Identify which cell holds the provided text, then report its (x, y) central coordinate. 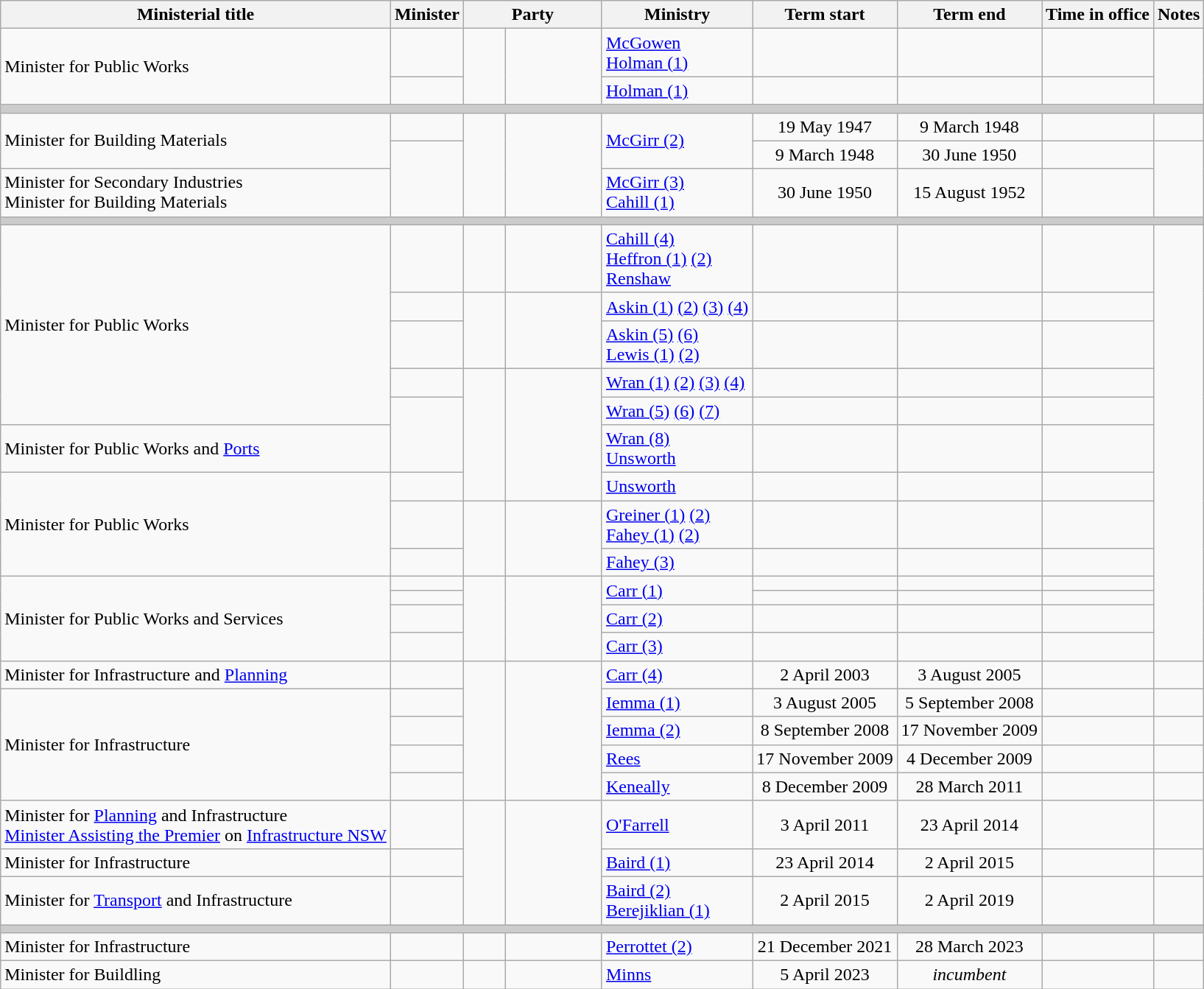
Minister for Buildling (196, 975)
Ministry (677, 15)
Term end (969, 15)
8 September 2008 (825, 731)
Minister for Building Materials (196, 141)
3 April 2011 (825, 825)
2 April 2003 (825, 675)
Minister for Infrastructure and Planning (196, 675)
19 May 1947 (825, 127)
Term start (825, 15)
Minister for Transport and Infrastructure (196, 900)
Askin (5) (6)Lewis (1) (2) (677, 345)
Greiner (1) (2)Fahey (1) (2) (677, 524)
Notes (1178, 15)
Cahill (4)Heffron (1) (2)Renshaw (677, 258)
Party (532, 15)
Iemma (1) (677, 703)
28 March 2023 (969, 947)
Holman (1) (677, 91)
2 April 2019 (969, 900)
Time in office (1098, 15)
McGirr (3)Cahill (1) (677, 193)
5 April 2023 (825, 975)
Wran (1) (2) (3) (4) (677, 382)
Minister for Public Works and Services (196, 619)
Baird (1) (677, 862)
Minister for Planning and InfrastructureMinister Assisting the Premier on Infrastructure NSW (196, 825)
incumbent (969, 975)
Iemma (2) (677, 731)
Wran (5) (6) (7) (677, 410)
Perrottet (2) (677, 947)
28 March 2011 (969, 786)
Minister for Secondary IndustriesMinister for Building Materials (196, 193)
Unsworth (677, 487)
Carr (1) (677, 591)
Fahey (3) (677, 563)
Carr (4) (677, 675)
O'Farrell (677, 825)
Minister (427, 15)
Askin (1) (2) (3) (4) (677, 306)
15 August 1952 (969, 193)
Keneally (677, 786)
McGowenHolman (1) (677, 53)
5 September 2008 (969, 703)
Wran (8)Unsworth (677, 449)
8 December 2009 (825, 786)
Minns (677, 975)
Minister for Public Works and Ports (196, 449)
21 December 2021 (825, 947)
Carr (2) (677, 619)
Ministerial title (196, 15)
McGirr (2) (677, 141)
Baird (2)Berejiklian (1) (677, 900)
Rees (677, 759)
Carr (3) (677, 647)
4 December 2009 (969, 759)
